Return the [X, Y] coordinate for the center point of the cell that contains the specified text.  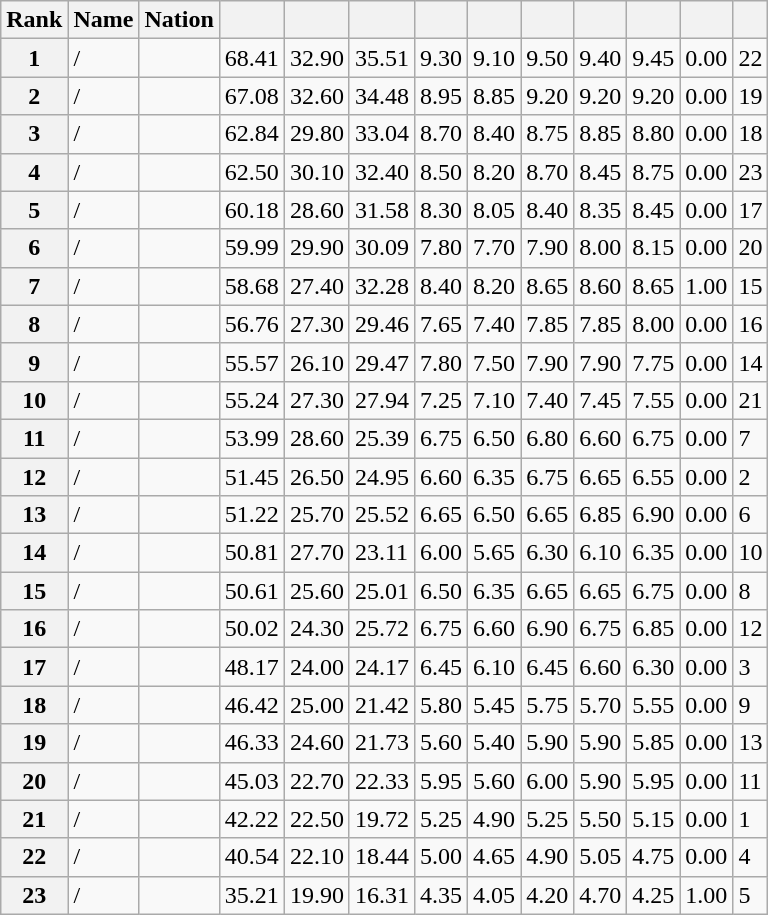
46.42 [252, 705]
35.51 [382, 58]
5.65 [494, 553]
22.70 [316, 781]
Rank [34, 20]
29.46 [382, 324]
18.44 [382, 857]
5.40 [494, 743]
35.21 [252, 895]
26.10 [316, 362]
19.72 [382, 819]
6.80 [548, 438]
24.00 [316, 667]
25.00 [316, 705]
59.99 [252, 248]
4.75 [654, 857]
68.41 [252, 58]
5.55 [654, 705]
4.25 [654, 895]
46.33 [252, 743]
Nation [179, 20]
55.57 [252, 362]
8.30 [440, 210]
7.65 [440, 324]
27.94 [382, 400]
30.10 [316, 172]
32.60 [316, 96]
25.60 [316, 591]
9.50 [548, 58]
8.95 [440, 96]
62.84 [252, 134]
16.31 [382, 895]
5.75 [548, 705]
Name [104, 20]
40.54 [252, 857]
45.03 [252, 781]
53.99 [252, 438]
5.00 [440, 857]
9.45 [654, 58]
8.35 [600, 210]
24.17 [382, 667]
25.39 [382, 438]
9.30 [440, 58]
5.70 [600, 705]
9.10 [494, 58]
8.50 [440, 172]
51.45 [252, 477]
8.15 [654, 248]
32.90 [316, 58]
42.22 [252, 819]
21.42 [382, 705]
29.90 [316, 248]
26.50 [316, 477]
23.11 [382, 553]
24.95 [382, 477]
56.76 [252, 324]
29.47 [382, 362]
67.08 [252, 96]
25.72 [382, 629]
7.25 [440, 400]
5.15 [654, 819]
7.50 [494, 362]
30.09 [382, 248]
33.04 [382, 134]
27.70 [316, 553]
24.60 [316, 743]
29.80 [316, 134]
27.40 [316, 286]
4.70 [600, 895]
5.45 [494, 705]
60.18 [252, 210]
31.58 [382, 210]
5.05 [600, 857]
34.48 [382, 96]
25.70 [316, 515]
50.61 [252, 591]
58.68 [252, 286]
50.81 [252, 553]
7.75 [654, 362]
7.10 [494, 400]
4.20 [548, 895]
24.30 [316, 629]
22.10 [316, 857]
7.55 [654, 400]
7.70 [494, 248]
5.80 [440, 705]
50.02 [252, 629]
5.50 [600, 819]
55.24 [252, 400]
32.28 [382, 286]
22.33 [382, 781]
25.52 [382, 515]
19.90 [316, 895]
4.65 [494, 857]
48.17 [252, 667]
6.55 [654, 477]
4.35 [440, 895]
4.05 [494, 895]
22.50 [316, 819]
5.85 [654, 743]
51.22 [252, 515]
8.60 [600, 286]
8.05 [494, 210]
9.40 [600, 58]
62.50 [252, 172]
25.01 [382, 591]
8.80 [654, 134]
7.45 [600, 400]
32.40 [382, 172]
21.73 [382, 743]
